Pinpoint the cell where the given text exists, returning its (X, Y) midpoint coordinate. 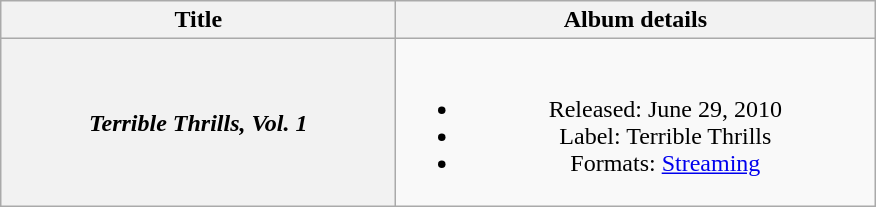
Terrible Thrills, Vol. 1 (198, 122)
Album details (636, 20)
Released: June 29, 2010Label: Terrible ThrillsFormats: Streaming (636, 122)
Title (198, 20)
